Extract the (x, y) coordinate from the center of the cell holding the provided text.  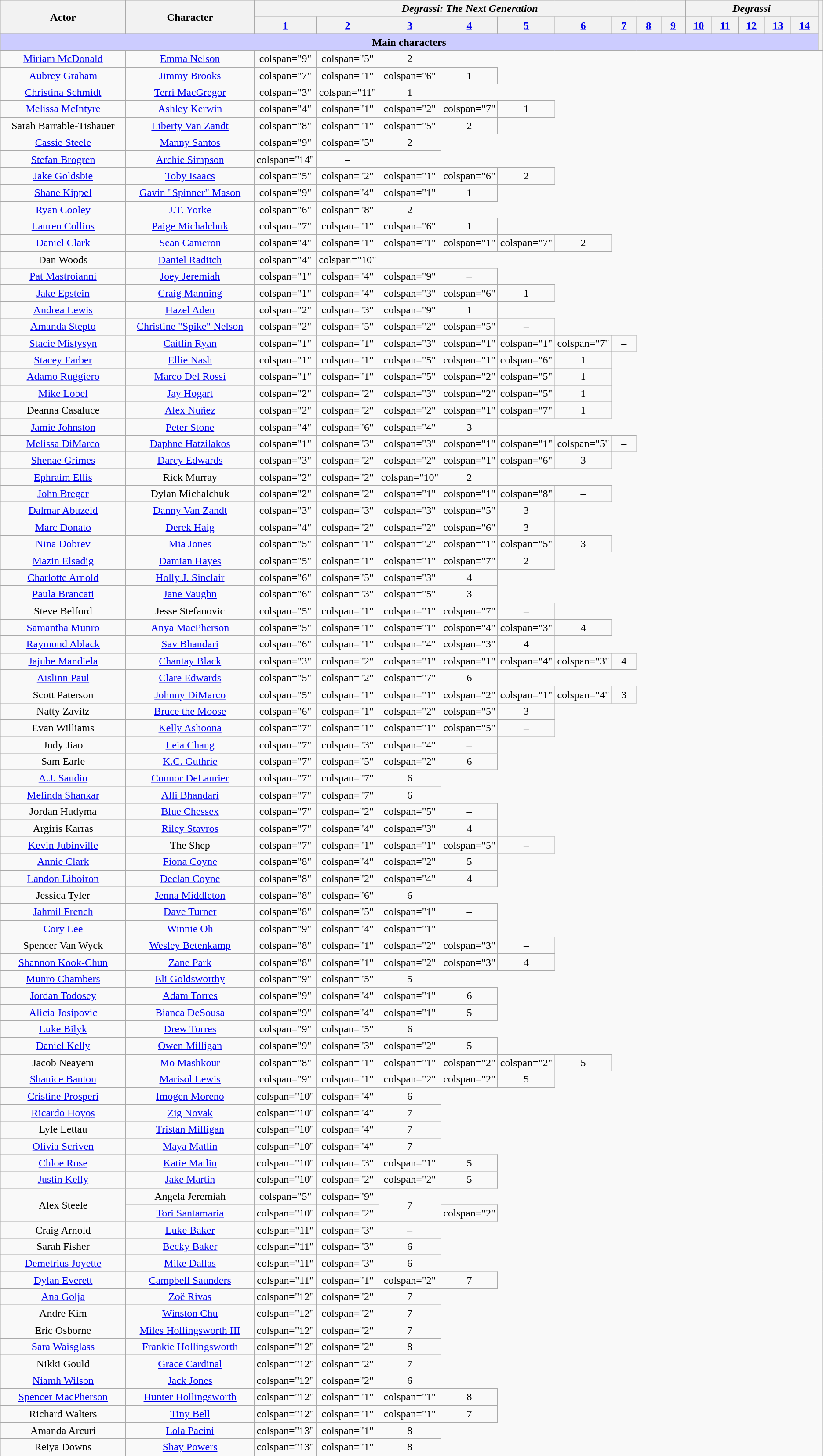
Damian Hayes (190, 561)
Sav Bhandari (190, 644)
Mike Lobel (63, 393)
Jay Hogart (190, 393)
12 (751, 25)
Gavin "Spinner" Mason (190, 192)
Ashley Kerwin (190, 109)
Raymond Ablack (63, 644)
Miles Hollingsworth III (190, 1330)
Jahmil French (63, 912)
Paula Brancati (63, 594)
Marisol Lewis (190, 1079)
Samantha Munro (63, 628)
Marc Donato (63, 527)
Annie Clark (63, 862)
Anya MacPherson (190, 628)
Hazel Aden (190, 310)
Character (190, 17)
Jacob Neayem (63, 1063)
Melinda Shankar (63, 795)
Jake Martin (190, 1180)
Ana Golja (63, 1297)
Daniel Clark (63, 243)
Derek Haig (190, 527)
Luke Baker (190, 1230)
Luke Bilyk (63, 1029)
Jajube Mandiela (63, 661)
Aislinn Paul (63, 678)
Mazin Elsadig (63, 561)
Craig Arnold (63, 1230)
Miriam McDonald (63, 59)
Scott Paterson (63, 694)
Landon Liboiron (63, 879)
Alex Steele (63, 1205)
Johnny DiMarco (190, 694)
Alex Nuñez (190, 410)
Katie Matlin (190, 1163)
Cassie Steele (63, 142)
Chantay Black (190, 661)
Steve Belford (63, 611)
Charlotte Arnold (63, 577)
Andrea Lewis (63, 310)
Tiny Bell (190, 1414)
Jack Jones (190, 1380)
Clare Edwards (190, 678)
Actor (63, 17)
Sarah Fisher (63, 1246)
Zig Novak (190, 1113)
Justin Kelly (63, 1180)
J.T. Yorke (190, 210)
Cory Lee (63, 929)
Christina Schmidt (63, 92)
Fiona Coyne (190, 862)
Ryan Cooley (63, 210)
Olivia Scriven (63, 1146)
Nina Dobrev (63, 544)
Niamh Wilson (63, 1380)
The Shep (190, 845)
Frankie Hollingsworth (190, 1347)
Danny Van Zandt (190, 511)
Adamo Ruggiero (63, 377)
Eli Goldsworthy (190, 979)
Kevin Jubinville (63, 845)
Ricardo Hoyos (63, 1113)
Alicia Josipovic (63, 1012)
Manny Santos (190, 142)
Andre Kim (63, 1314)
Ellie Nash (190, 360)
Mia Jones (190, 544)
Shenae Grimes (63, 460)
Cristine Prosperi (63, 1096)
Riley Stavros (190, 828)
Angela Jeremiah (190, 1196)
colspan="14" (285, 159)
Campbell Saunders (190, 1280)
Amanda Stepto (63, 327)
11 (725, 25)
Stacie Mistysyn (63, 343)
Maya Matlin (190, 1146)
Winston Chu (190, 1314)
Jamie Johnston (63, 427)
Kelly Ashoona (190, 728)
Pat Mastroianni (63, 276)
Sean Cameron (190, 243)
Argiris Karras (63, 828)
Lola Pacini (190, 1431)
Daniel Kelly (63, 1046)
Demetrius Joyette (63, 1263)
Jesse Stefanovic (190, 611)
Caitlin Ryan (190, 343)
Blue Chessex (190, 812)
Hunter Hollingsworth (190, 1397)
Connor DeLaurier (190, 778)
Degrassi: The Next Generation (470, 9)
Declan Coyne (190, 879)
Craig Manning (190, 293)
Rick Murray (190, 477)
Daniel Raditch (190, 260)
Jordan Todosey (63, 995)
A.J. Saudin (63, 778)
Spencer Van Wyck (63, 945)
Mike Dallas (190, 1263)
Sara Waisglass (63, 1347)
Shannon Kook-Chun (63, 962)
Tristan Milligan (190, 1129)
Winnie Oh (190, 929)
Dylan Everett (63, 1280)
Deanna Casaluce (63, 410)
Stefan Brogren (63, 159)
Shane Kippel (63, 192)
9 (673, 25)
Adam Torres (190, 995)
Christine "Spike" Nelson (190, 327)
Jane Vaughn (190, 594)
Zoë Rivas (190, 1297)
13 (778, 25)
Peter Stone (190, 427)
Jenna Middleton (190, 895)
Dave Turner (190, 912)
Jordan Hudyma (63, 812)
Jimmy Brooks (190, 76)
Wesley Betenkamp (190, 945)
Imogen Moreno (190, 1096)
Degrassi (752, 9)
Sarah Barrable-Tishauer (63, 126)
Stacey Farber (63, 360)
Amanda Arcuri (63, 1431)
Zane Park (190, 962)
Bruce the Moose (190, 711)
Terri MacGregor (190, 92)
Jake Goldsbie (63, 176)
Sam Earle (63, 762)
Joey Jeremiah (190, 276)
Leia Chang (190, 745)
Becky Baker (190, 1246)
Grace Cardinal (190, 1364)
Lyle Lettau (63, 1129)
John Bregar (63, 494)
Munro Chambers (63, 979)
Darcy Edwards (190, 460)
Melissa DiMarco (63, 443)
Shanice Banton (63, 1079)
Dylan Michalchuk (190, 494)
Tori Santamaria (190, 1213)
Spencer MacPherson (63, 1397)
Aubrey Graham (63, 76)
Lauren Collins (63, 226)
10 (699, 25)
Toby Isaacs (190, 176)
Jake Epstein (63, 293)
Alli Bhandari (190, 795)
Jessica Tyler (63, 895)
Evan Williams (63, 728)
Emma Nelson (190, 59)
Marco Del Rossi (190, 377)
Nikki Gould (63, 1364)
Reiya Downs (63, 1447)
Eric Osborne (63, 1330)
Natty Zavitz (63, 711)
Chloe Rose (63, 1163)
Bianca DeSousa (190, 1012)
Main characters (409, 42)
Shay Powers (190, 1447)
Mo Mashkour (190, 1063)
Holly J. Sinclair (190, 577)
Drew Torres (190, 1029)
Melissa McIntyre (63, 109)
Owen Milligan (190, 1046)
Archie Simpson (190, 159)
Ephraim Ellis (63, 477)
Liberty Van Zandt (190, 126)
Dalmar Abuzeid (63, 511)
Dan Woods (63, 260)
Paige Michalchuk (190, 226)
14 (805, 25)
Daphne Hatzilakos (190, 443)
Judy Jiao (63, 745)
K.C. Guthrie (190, 762)
Richard Walters (63, 1414)
